Return [X, Y] of the center of cell containing provided text 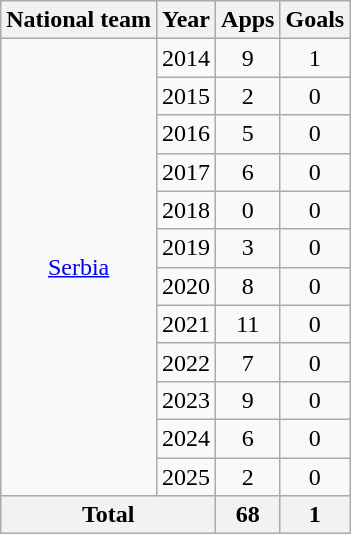
68 [248, 515]
7 [248, 362]
Year [186, 20]
2023 [186, 400]
2014 [186, 58]
5 [248, 134]
8 [248, 286]
National team [79, 20]
Goals [315, 20]
Apps [248, 20]
2020 [186, 286]
2015 [186, 96]
2024 [186, 438]
2021 [186, 324]
2018 [186, 210]
2019 [186, 248]
2017 [186, 172]
2016 [186, 134]
3 [248, 248]
11 [248, 324]
Total [108, 515]
2022 [186, 362]
2025 [186, 477]
Serbia [79, 268]
